Return [X, Y] of the center of cell containing provided text 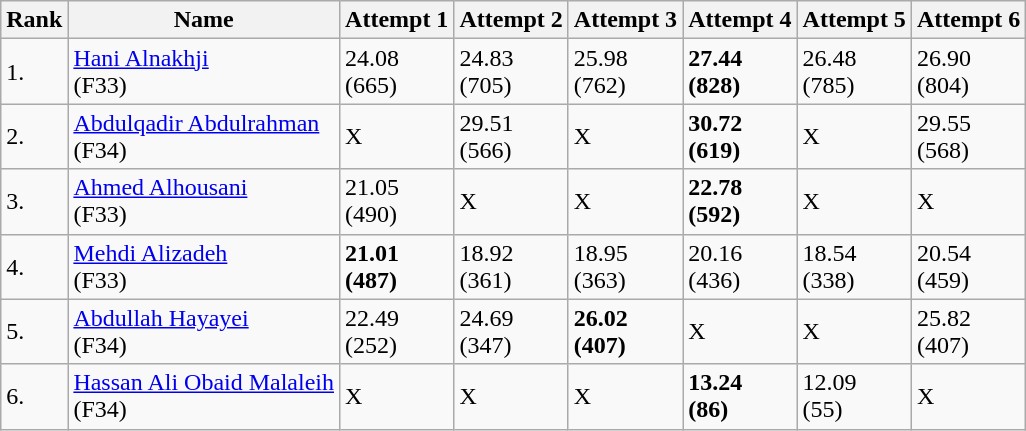
Hani Alnakhji(F33) [204, 72]
30.72(619) [740, 136]
18.92(361) [511, 266]
20.16(436) [740, 266]
Attempt 5 [854, 20]
21.05(490) [397, 202]
Abdullah Hayayei(F34) [204, 332]
20.54(459) [968, 266]
25.98(762) [625, 72]
Attempt 2 [511, 20]
18.54(338) [854, 266]
26.02(407) [625, 332]
24.08(665) [397, 72]
Attempt 6 [968, 20]
25.82(407) [968, 332]
24.69(347) [511, 332]
26.48(785) [854, 72]
22.78(592) [740, 202]
Mehdi Alizadeh(F33) [204, 266]
12.09(55) [854, 396]
Name [204, 20]
27.44(828) [740, 72]
26.90(804) [968, 72]
29.51(566) [511, 136]
Abdulqadir Abdulrahman(F34) [204, 136]
18.95(363) [625, 266]
24.83(705) [511, 72]
Attempt 3 [625, 20]
6. [34, 396]
Hassan Ali Obaid Malaleih(F34) [204, 396]
29.55(568) [968, 136]
Rank [34, 20]
1. [34, 72]
Attempt 1 [397, 20]
22.49(252) [397, 332]
13.24(86) [740, 396]
3. [34, 202]
2. [34, 136]
5. [34, 332]
21.01(487) [397, 266]
Ahmed Alhousani(F33) [204, 202]
4. [34, 266]
Attempt 4 [740, 20]
